Pinpoint the cell where the given text exists, returning its [x, y] midpoint coordinate. 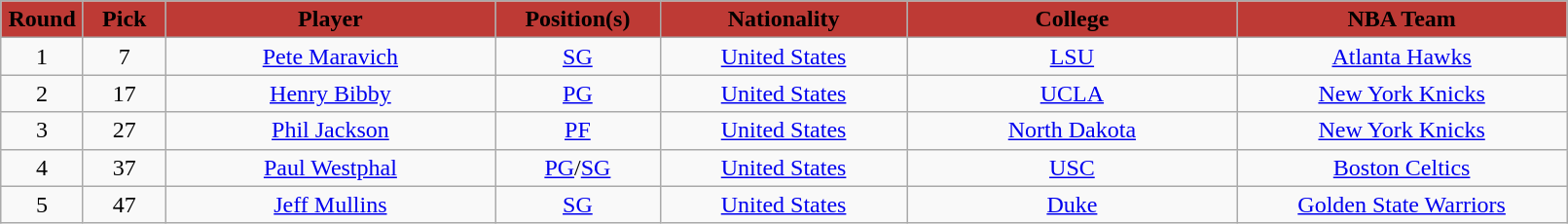
Henry Bibby [331, 93]
LSU [1073, 56]
Player [331, 19]
Pete Maravich [331, 56]
Jeff Mullins [331, 205]
Pick [125, 19]
Golden State Warriors [1402, 205]
5 [43, 205]
Round [43, 19]
UCLA [1073, 93]
1 [43, 56]
North Dakota [1073, 131]
37 [125, 168]
4 [43, 168]
7 [125, 56]
Duke [1073, 205]
17 [125, 93]
Nationality [784, 19]
Atlanta Hawks [1402, 56]
USC [1073, 168]
Boston Celtics [1402, 168]
27 [125, 131]
3 [43, 131]
NBA Team [1402, 19]
Position(s) [578, 19]
PG [578, 93]
Phil Jackson [331, 131]
PF [578, 131]
47 [125, 205]
2 [43, 93]
PG/SG [578, 168]
Paul Westphal [331, 168]
College [1073, 19]
